Identify which cell holds the provided text, then report its (X, Y) central coordinate. 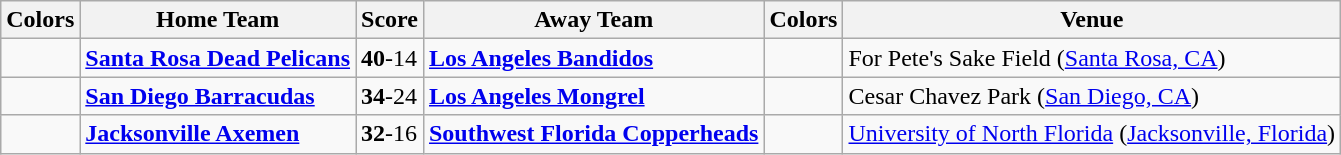
Jacksonville Axemen (218, 134)
Los Angeles Mongrel (593, 96)
Santa Rosa Dead Pelicans (218, 58)
32-16 (390, 134)
University of North Florida (Jacksonville, Florida) (1092, 134)
34-24 (390, 96)
Los Angeles Bandidos (593, 58)
For Pete's Sake Field (Santa Rosa, CA) (1092, 58)
Score (390, 20)
Cesar Chavez Park (San Diego, CA) (1092, 96)
Away Team (593, 20)
San Diego Barracudas (218, 96)
40-14 (390, 58)
Southwest Florida Copperheads (593, 134)
Home Team (218, 20)
Venue (1092, 20)
